Determine the (x, y) coordinate at the center of the cell enclosing the given text.  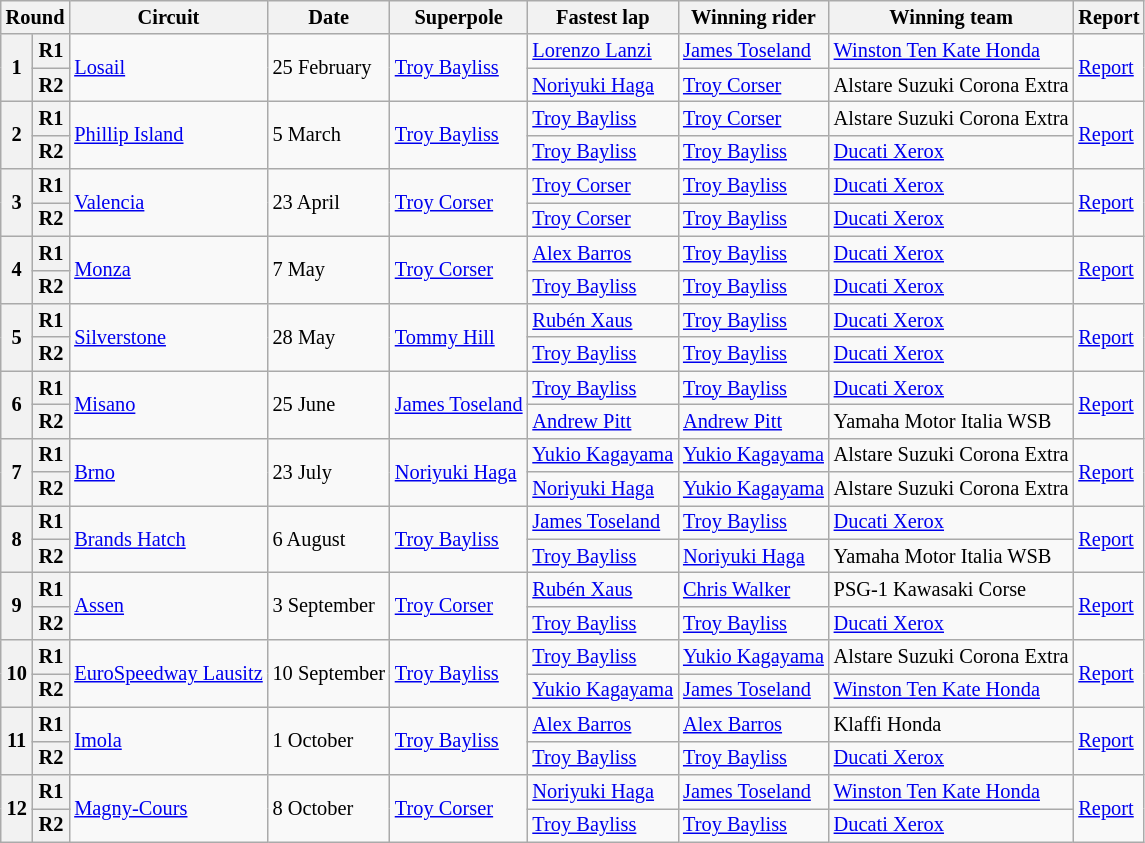
9 (17, 606)
6 (17, 404)
10 (17, 674)
Fastest lap (602, 17)
25 June (329, 404)
Superpole (459, 17)
23 April (329, 202)
2 (17, 134)
10 September (329, 674)
7 May (329, 270)
Silverstone (168, 336)
8 October (329, 808)
Winning team (952, 17)
Tommy Hill (459, 336)
Monza (168, 270)
Phillip Island (168, 134)
4 (17, 270)
Assen (168, 606)
8 (17, 538)
Imola (168, 740)
EuroSpeedway Lausitz (168, 674)
3 (17, 202)
1 (17, 68)
6 August (329, 538)
Klaffi Honda (952, 724)
Brands Hatch (168, 538)
28 May (329, 336)
7 (17, 472)
3 September (329, 606)
11 (17, 740)
Circuit (168, 17)
Winning rider (754, 17)
Chris Walker (754, 589)
Misano (168, 404)
25 February (329, 68)
5 March (329, 134)
Lorenzo Lanzi (602, 51)
Brno (168, 472)
PSG-1 Kawasaki Corse (952, 589)
23 July (329, 472)
Round (36, 17)
12 (17, 808)
Date (329, 17)
Magny-Cours (168, 808)
Losail (168, 68)
5 (17, 336)
1 October (329, 740)
Valencia (168, 202)
